Provide the [x, y] coordinate of the cell's center where the given text is located.  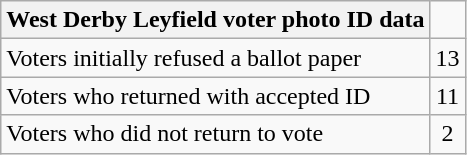
11 [448, 96]
2 [448, 134]
Voters who did not return to vote [216, 134]
13 [448, 58]
West Derby Leyfield voter photo ID data [216, 20]
Voters initially refused a ballot paper [216, 58]
Voters who returned with accepted ID [216, 96]
